Capture the cell that displays the provided text and extract its [X, Y] central coordinate. 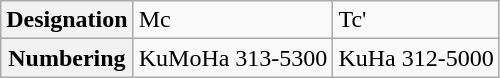
Numbering [67, 58]
Mc [233, 20]
Designation [67, 20]
KuMoHa 313-5300 [233, 58]
Tc' [416, 20]
KuHa 312-5000 [416, 58]
